Pinpoint the cell where the given text exists, returning its [x, y] midpoint coordinate. 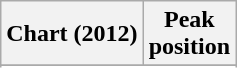
Peakposition [189, 34]
Chart (2012) [72, 34]
